From the cell containing the given text, extract its center point as [x, y] coordinate. 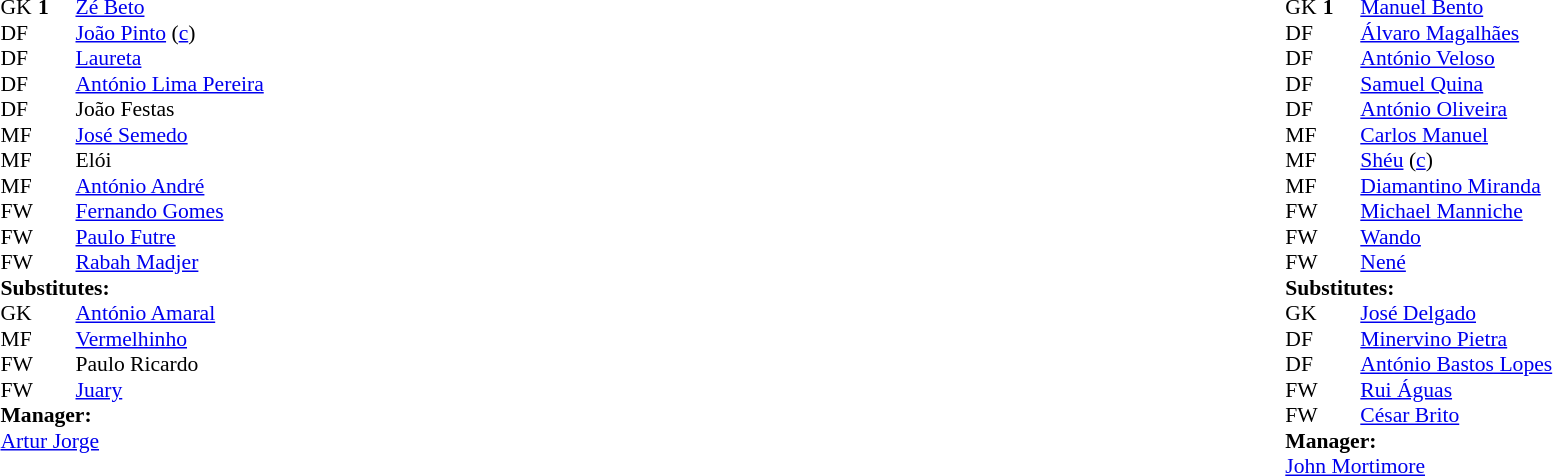
António Amaral [170, 313]
Diamantino Miranda [1456, 186]
Rabah Madjer [170, 263]
Artur Jorge [132, 441]
Fernando Gomes [170, 211]
Nené [1456, 263]
Samuel Quina [1456, 84]
Shéu (c) [1456, 161]
António Veloso [1456, 59]
Elói [170, 161]
Juary [170, 390]
Paulo Futre [170, 237]
Michael Manniche [1456, 211]
Álvaro Magalhães [1456, 33]
Minervino Pietra [1456, 339]
José Semedo [170, 135]
António André [170, 186]
João Festas [170, 109]
Wando [1456, 237]
António Bastos Lopes [1456, 365]
António Lima Pereira [170, 84]
Rui Águas [1456, 390]
César Brito [1456, 415]
Vermelhinho [170, 339]
João Pinto (c) [170, 33]
António Oliveira [1456, 109]
Laureta [170, 59]
Paulo Ricardo [170, 365]
Carlos Manuel [1456, 135]
José Delgado [1456, 313]
